Scan for the cell matching the given text and deliver its (x, y) coordinate at center. 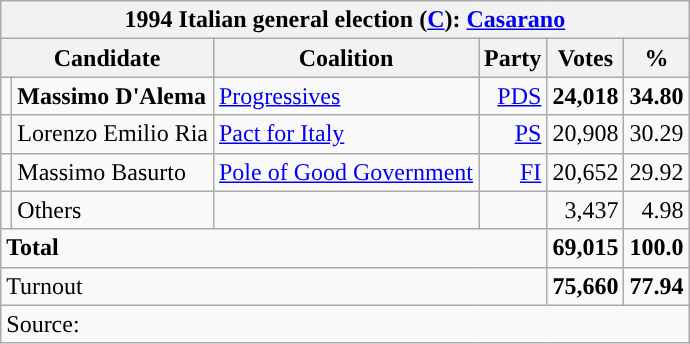
75,660 (586, 286)
29.92 (656, 172)
PS (513, 134)
Candidate (108, 58)
Progressives (346, 96)
1994 Italian general election (C): Casarano (345, 20)
Coalition (346, 58)
Massimo Basurto (113, 172)
Pole of Good Government (346, 172)
3,437 (586, 210)
69,015 (586, 248)
30.29 (656, 134)
Turnout (274, 286)
Total (274, 248)
Votes (586, 58)
FI (513, 172)
PDS (513, 96)
Source: (345, 324)
20,908 (586, 134)
100.0 (656, 248)
Lorenzo Emilio Ria (113, 134)
Party (513, 58)
4.98 (656, 210)
Others (113, 210)
% (656, 58)
77.94 (656, 286)
34.80 (656, 96)
24,018 (586, 96)
20,652 (586, 172)
Massimo D'Alema (113, 96)
Pact for Italy (346, 134)
